Detect which cell encompasses the target text, then output its [x, y] center coordinate. 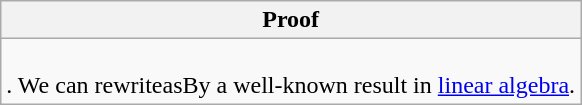
Proof [291, 20]
. We can rewriteasBy a well-known result in linear algebra. [291, 72]
